Return the [x, y] coordinate for the center point of the cell that contains the specified text.  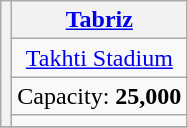
Tabriz [100, 20]
Capacity: 25,000 [100, 96]
Takhti Stadium [100, 58]
